Search for the cell housing the specified text and yield its (X, Y) center coordinate. 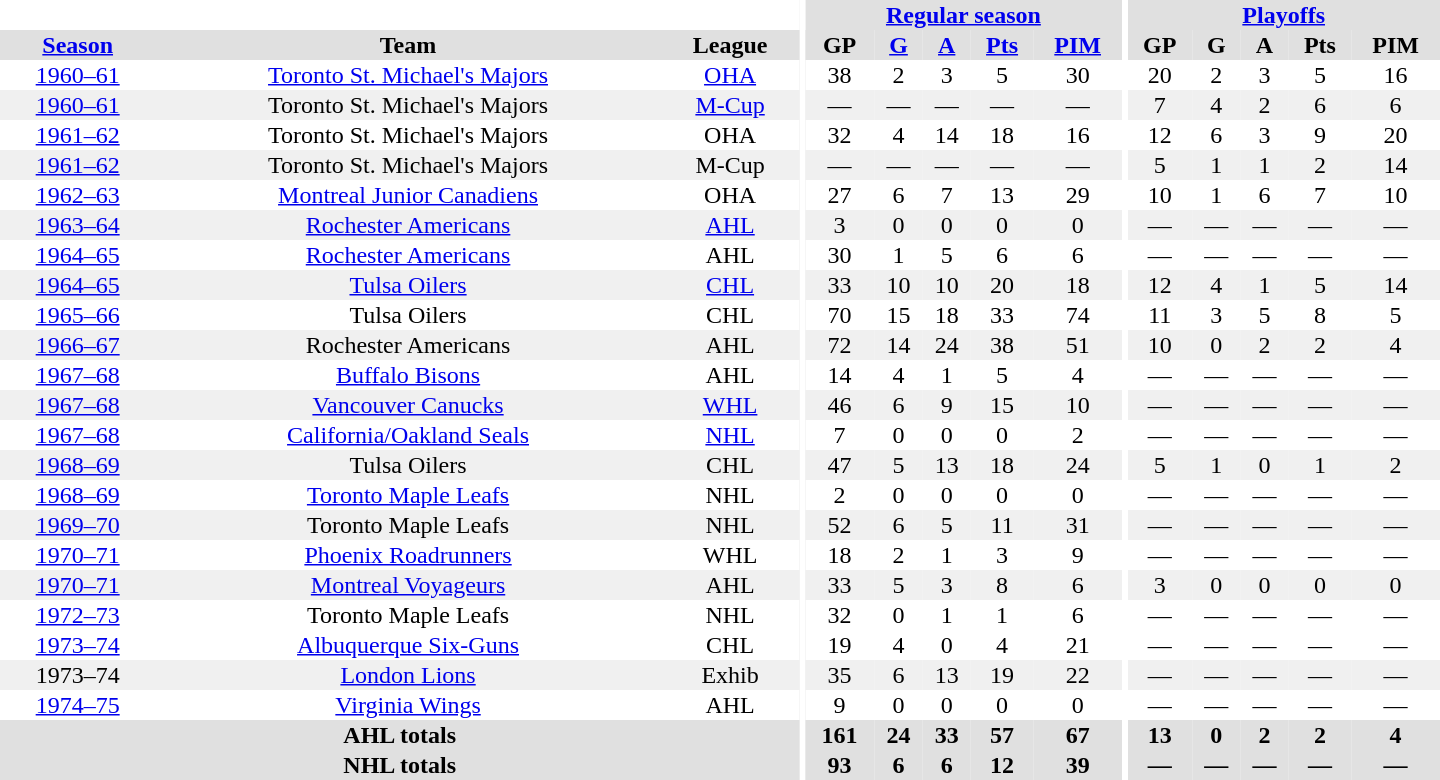
161 (840, 735)
1962–63 (78, 195)
93 (840, 765)
Virginia Wings (408, 705)
1974–75 (78, 705)
1963–64 (78, 225)
Exhib (730, 675)
27 (840, 195)
Season (78, 45)
Team (408, 45)
57 (1002, 735)
51 (1078, 345)
47 (840, 465)
46 (840, 405)
Regular season (964, 15)
Buffalo Bisons (408, 375)
39 (1078, 765)
35 (840, 675)
1969–70 (78, 525)
1965–66 (78, 315)
NHL totals (400, 765)
31 (1078, 525)
74 (1078, 315)
Playoffs (1284, 15)
52 (840, 525)
1966–67 (78, 345)
22 (1078, 675)
1972–73 (78, 615)
Montreal Junior Canadiens (408, 195)
70 (840, 315)
Vancouver Canucks (408, 405)
Montreal Voyageurs (408, 585)
21 (1078, 645)
67 (1078, 735)
Albuquerque Six-Guns (408, 645)
Phoenix Roadrunners (408, 555)
League (730, 45)
AHL totals (400, 735)
London Lions (408, 675)
29 (1078, 195)
California/Oakland Seals (408, 435)
72 (840, 345)
